From the cell containing the given text, extract its center point as [X, Y] coordinate. 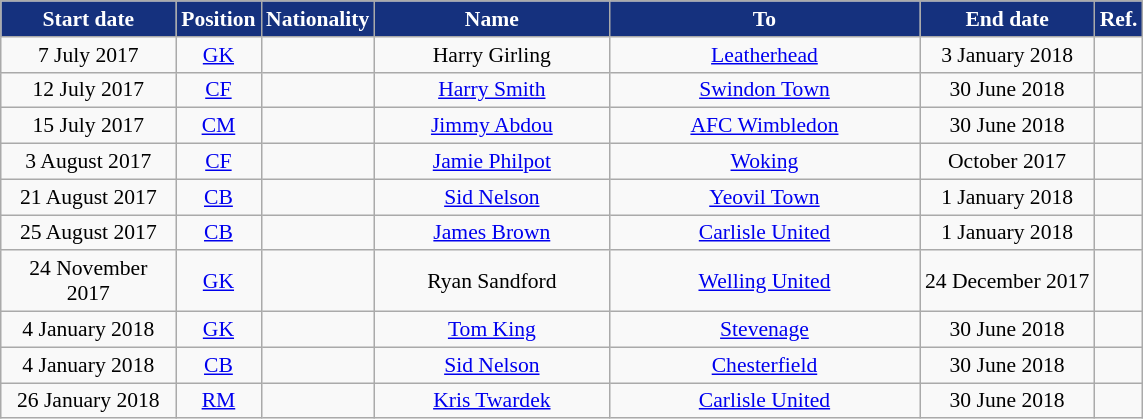
Jimmy Abdou [492, 126]
CM [218, 126]
Woking [764, 162]
RM [218, 401]
3 January 2018 [1008, 55]
25 August 2017 [88, 233]
October 2017 [1008, 162]
Harry Girling [492, 55]
Harry Smith [492, 90]
AFC Wimbledon [764, 126]
Nationality [318, 19]
Position [218, 19]
Ref. [1119, 19]
Leatherhead [764, 55]
21 August 2017 [88, 197]
Welling United [764, 282]
26 January 2018 [88, 401]
James Brown [492, 233]
To [764, 19]
Yeovil Town [764, 197]
15 July 2017 [88, 126]
Name [492, 19]
Chesterfield [764, 365]
Kris Twardek [492, 401]
24 December 2017 [1008, 282]
End date [1008, 19]
Ryan Sandford [492, 282]
3 August 2017 [88, 162]
Start date [88, 19]
Stevenage [764, 330]
Jamie Philpot [492, 162]
7 July 2017 [88, 55]
12 July 2017 [88, 90]
24 November 2017 [88, 282]
Swindon Town [764, 90]
Tom King [492, 330]
